Return the [x, y] coordinate for the center point of the cell that contains the specified text.  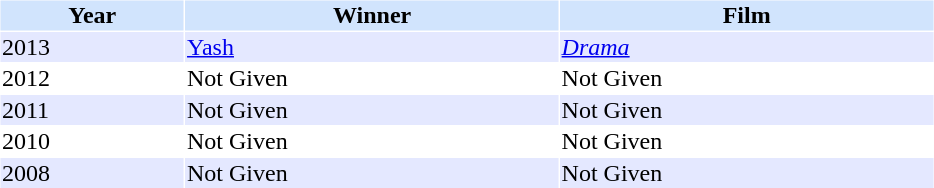
Winner [372, 15]
2012 [92, 79]
Film [746, 15]
Year [92, 15]
Yash [372, 47]
2008 [92, 173]
2010 [92, 141]
2011 [92, 110]
Drama [746, 47]
2013 [92, 47]
